From the cell containing the given text, extract its center point as [x, y] coordinate. 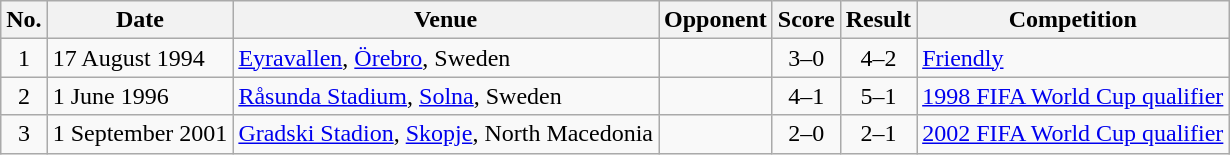
1 [24, 58]
Råsunda Stadium, Solna, Sweden [446, 96]
2–1 [878, 134]
3 [24, 134]
2002 FIFA World Cup qualifier [1073, 134]
Eyravallen, Örebro, Sweden [446, 58]
1 June 1996 [140, 96]
Opponent [716, 20]
Score [806, 20]
4–2 [878, 58]
Venue [446, 20]
Date [140, 20]
17 August 1994 [140, 58]
1998 FIFA World Cup qualifier [1073, 96]
4–1 [806, 96]
2 [24, 96]
Gradski Stadion, Skopje, North Macedonia [446, 134]
2–0 [806, 134]
5–1 [878, 96]
1 September 2001 [140, 134]
3–0 [806, 58]
Friendly [1073, 58]
Result [878, 20]
Competition [1073, 20]
No. [24, 20]
